Pinpoint the cell where the given text exists, returning its [X, Y] midpoint coordinate. 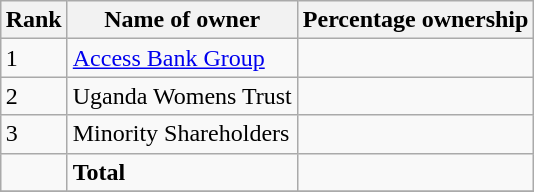
Rank [34, 20]
Uganda Womens Trust [182, 96]
Access Bank Group [182, 58]
2 [34, 96]
Minority Shareholders [182, 134]
Name of owner [182, 20]
1 [34, 58]
3 [34, 134]
Percentage ownership [416, 20]
Total [182, 172]
